For the text-containing cell, return its midpoint in [X, Y] coordinate format. 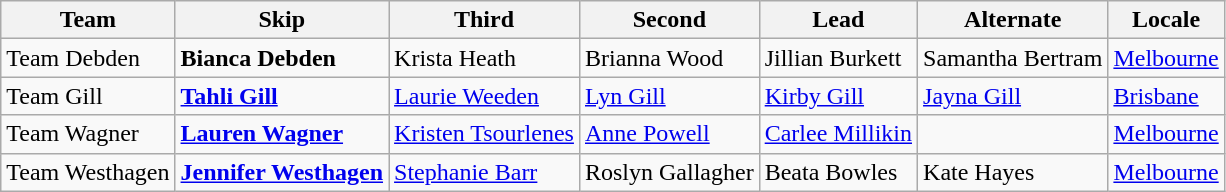
Kirby Gill [838, 96]
Lauren Wagner [282, 134]
Lyn Gill [669, 96]
Brianna Wood [669, 58]
Team Westhagen [88, 172]
Locale [1166, 20]
Bianca Debden [282, 58]
Tahli Gill [282, 96]
Team Wagner [88, 134]
Roslyn Gallagher [669, 172]
Lead [838, 20]
Samantha Bertram [1013, 58]
Jillian Burkett [838, 58]
Stephanie Barr [484, 172]
Anne Powell [669, 134]
Team [88, 20]
Beata Bowles [838, 172]
Team Debden [88, 58]
Team Gill [88, 96]
Kate Hayes [1013, 172]
Third [484, 20]
Alternate [1013, 20]
Laurie Weeden [484, 96]
Brisbane [1166, 96]
Skip [282, 20]
Jayna Gill [1013, 96]
Carlee Millikin [838, 134]
Jennifer Westhagen [282, 172]
Krista Heath [484, 58]
Second [669, 20]
Kristen Tsourlenes [484, 134]
